Provide the (x, y) coordinate of the cell's center where the given text is located.  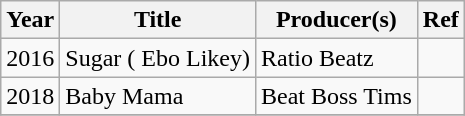
Producer(s) (336, 20)
Ref (440, 20)
Title (158, 20)
2018 (30, 96)
Beat Boss Tims (336, 96)
Ratio Beatz (336, 58)
Sugar ( Ebo Likey) (158, 58)
Baby Mama (158, 96)
2016 (30, 58)
Year (30, 20)
